From the cell containing the given text, extract its center point as [X, Y] coordinate. 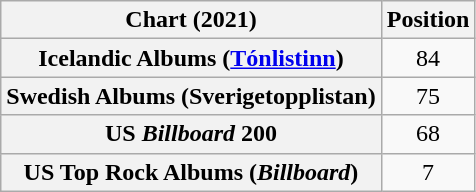
Icelandic Albums (Tónlistinn) [191, 58]
84 [428, 58]
US Billboard 200 [191, 134]
US Top Rock Albums (Billboard) [191, 172]
Position [428, 20]
Chart (2021) [191, 20]
75 [428, 96]
68 [428, 134]
7 [428, 172]
Swedish Albums (Sverigetopplistan) [191, 96]
